Locate the cell with the specified text and output its (X, Y) center coordinate. 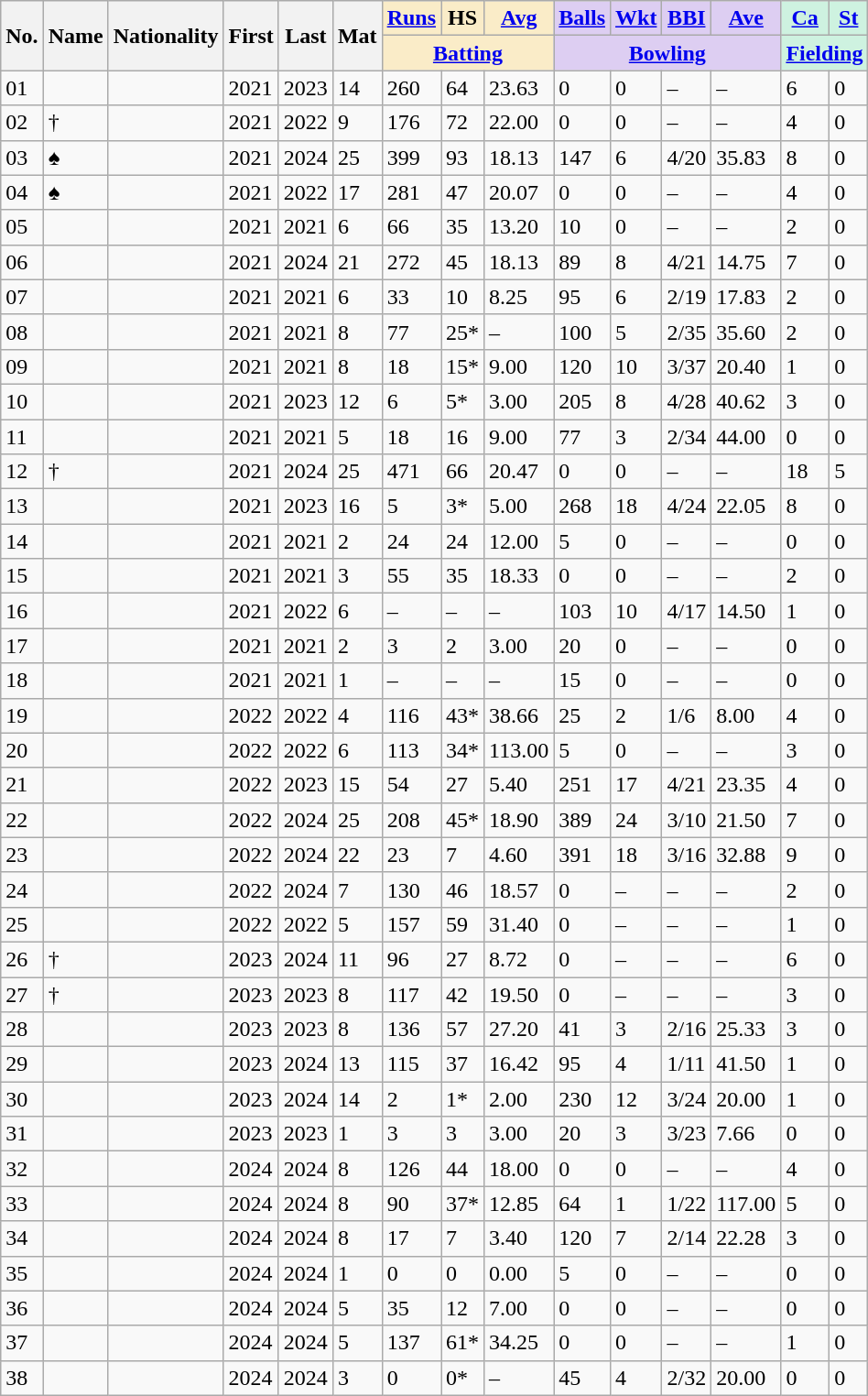
13.20 (519, 227)
2/32 (687, 1378)
25.33 (746, 1030)
19 (22, 715)
176 (411, 123)
34.25 (519, 1343)
2/34 (687, 437)
08 (22, 332)
3.40 (519, 1238)
16.42 (519, 1064)
09 (22, 366)
2/35 (687, 332)
22.05 (746, 507)
281 (411, 192)
471 (411, 472)
25* (463, 332)
No. (22, 36)
32.88 (746, 855)
3/37 (687, 366)
3/10 (687, 820)
55 (411, 576)
17.83 (746, 297)
First (251, 36)
3* (463, 507)
22.28 (746, 1238)
23.63 (519, 88)
59 (463, 924)
Avg (519, 18)
46 (463, 889)
31 (22, 1134)
Nationality (166, 36)
130 (411, 889)
1/11 (687, 1064)
115 (411, 1064)
Last (306, 36)
1/6 (687, 715)
Batting (468, 53)
5.00 (519, 507)
136 (411, 1030)
32 (22, 1169)
3/24 (687, 1099)
208 (411, 820)
41 (582, 1030)
47 (463, 192)
04 (22, 192)
41.50 (746, 1064)
2/19 (687, 297)
40.62 (746, 401)
18.33 (519, 576)
4/24 (687, 507)
22.00 (519, 123)
117.00 (746, 1204)
205 (582, 401)
137 (411, 1343)
272 (411, 262)
BBI (687, 18)
19.50 (519, 994)
126 (411, 1169)
Ca (806, 18)
Bowling (667, 53)
St (849, 18)
5.40 (519, 785)
44 (463, 1169)
12.00 (519, 541)
3/16 (687, 855)
20.07 (519, 192)
3/23 (687, 1134)
Name (75, 36)
57 (463, 1030)
4.60 (519, 855)
1* (463, 1099)
157 (411, 924)
27.20 (519, 1030)
35.60 (746, 332)
43* (463, 715)
02 (22, 123)
28 (22, 1030)
18.57 (519, 889)
37* (463, 1204)
05 (22, 227)
2/14 (687, 1238)
18.90 (519, 820)
Runs (411, 18)
42 (463, 994)
Balls (582, 18)
4/28 (687, 401)
4/17 (687, 611)
29 (22, 1064)
34* (463, 750)
HS (463, 18)
251 (582, 785)
36 (22, 1308)
14.75 (746, 262)
117 (411, 994)
100 (582, 332)
0.00 (519, 1273)
20.47 (519, 472)
89 (582, 262)
06 (22, 262)
0* (463, 1378)
44.00 (746, 437)
116 (411, 715)
2.00 (519, 1099)
26 (22, 959)
391 (582, 855)
5* (463, 401)
61* (463, 1343)
34 (22, 1238)
103 (582, 611)
Ave (746, 18)
03 (22, 158)
90 (411, 1204)
18.00 (519, 1169)
2/16 (687, 1030)
268 (582, 507)
113.00 (519, 750)
389 (582, 820)
45* (463, 820)
4/20 (687, 158)
7.66 (746, 1134)
20.40 (746, 366)
38 (22, 1378)
93 (463, 158)
31.40 (519, 924)
Fielding (824, 53)
38.66 (519, 715)
399 (411, 158)
8.00 (746, 715)
72 (463, 123)
07 (22, 297)
21.50 (746, 820)
01 (22, 88)
Mat (357, 36)
96 (411, 959)
12.85 (519, 1204)
15* (463, 366)
113 (411, 750)
Wkt (636, 18)
260 (411, 88)
14.50 (746, 611)
8.72 (519, 959)
54 (411, 785)
8.25 (519, 297)
23.35 (746, 785)
230 (582, 1099)
1/22 (687, 1204)
30 (22, 1099)
35.83 (746, 158)
7.00 (519, 1308)
147 (582, 158)
